Pinpoint the cell where the given text exists, returning its [x, y] midpoint coordinate. 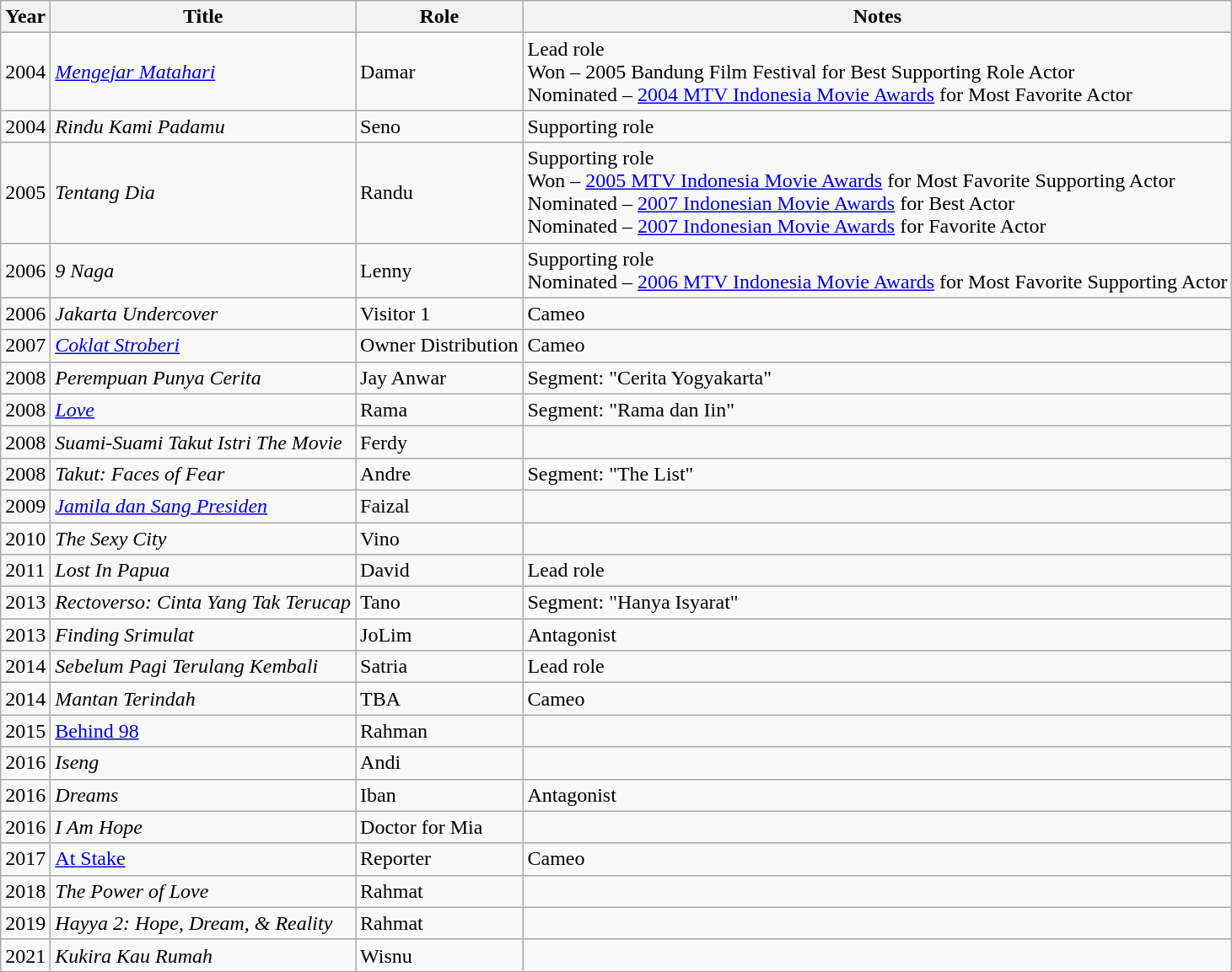
Owner Distribution [439, 346]
Dreams [203, 795]
TBA [439, 699]
2009 [25, 506]
Lost In Papua [203, 571]
Role [439, 17]
2019 [25, 923]
Supporting roleNominated – 2006 MTV Indonesia Movie Awards for Most Favorite Supporting Actor [877, 270]
The Sexy City [203, 539]
Reporter [439, 859]
Doctor for Mia [439, 827]
Sebelum Pagi Terulang Kembali [203, 667]
2017 [25, 859]
Mengejar Matahari [203, 72]
Rama [439, 410]
Faizal [439, 506]
Segment: "The List" [877, 474]
Wisnu [439, 955]
Lenny [439, 270]
Segment: "Hanya Isyarat" [877, 603]
I Am Hope [203, 827]
Iban [439, 795]
Takut: Faces of Fear [203, 474]
Finding Srimulat [203, 635]
At Stake [203, 859]
2005 [25, 192]
Supporting role [877, 126]
2010 [25, 539]
2007 [25, 346]
Rectoverso: Cinta Yang Tak Terucap [203, 603]
Rahman [439, 731]
Year [25, 17]
Satria [439, 667]
Seno [439, 126]
Jay Anwar [439, 378]
Jamila dan Sang Presiden [203, 506]
The Power of Love [203, 891]
2021 [25, 955]
Love [203, 410]
Jakarta Undercover [203, 314]
Segment: "Cerita Yogyakarta" [877, 378]
Randu [439, 192]
Title [203, 17]
Andi [439, 763]
Tano [439, 603]
Vino [439, 539]
Kukira Kau Rumah [203, 955]
Behind 98 [203, 731]
Ferdy [439, 442]
Lead roleWon – 2005 Bandung Film Festival for Best Supporting Role ActorNominated – 2004 MTV Indonesia Movie Awards for Most Favorite Actor [877, 72]
Suami-Suami Takut Istri The Movie [203, 442]
Visitor 1 [439, 314]
David [439, 571]
Notes [877, 17]
Segment: "Rama dan Iin" [877, 410]
Hayya 2: Hope, Dream, & Reality [203, 923]
Iseng [203, 763]
JoLim [439, 635]
Mantan Terindah [203, 699]
Rindu Kami Padamu [203, 126]
Tentang Dia [203, 192]
2011 [25, 571]
Andre [439, 474]
9 Naga [203, 270]
2015 [25, 731]
2018 [25, 891]
Damar [439, 72]
Perempuan Punya Cerita [203, 378]
Coklat Stroberi [203, 346]
